Return the (X, Y) coordinate for the center point of the cell that contains the specified text.  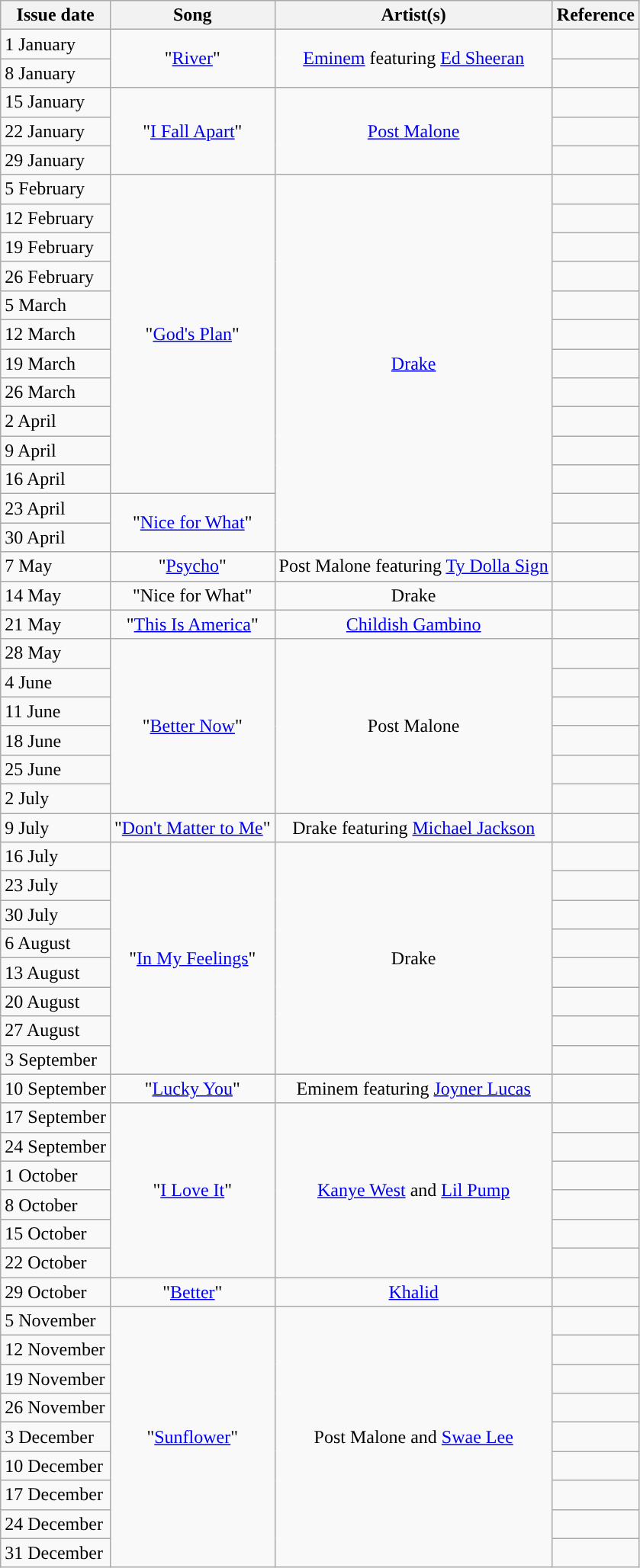
6 August (56, 944)
"Lucky You" (192, 1089)
15 January (56, 102)
"Sunflower" (192, 1438)
7 May (56, 566)
"Better" (192, 1292)
Post Malone featuring Ty Dolla Sign (413, 566)
22 October (56, 1262)
1 January (56, 44)
19 November (56, 1379)
12 February (56, 218)
24 December (56, 1524)
26 February (56, 276)
"I Fall Apart" (192, 131)
"I Love It" (192, 1190)
29 January (56, 160)
31 December (56, 1553)
30 April (56, 537)
8 October (56, 1204)
27 August (56, 1031)
24 September (56, 1146)
Childish Gambino (413, 624)
Eminem featuring Joyner Lucas (413, 1089)
5 February (56, 189)
Eminem featuring Ed Sheeran (413, 59)
Reference (595, 15)
19 March (56, 364)
4 June (56, 682)
Kanye West and Lil Pump (413, 1190)
"In My Feelings" (192, 958)
23 April (56, 508)
"God's Plan" (192, 334)
14 May (56, 595)
26 March (56, 393)
17 December (56, 1495)
21 May (56, 624)
3 December (56, 1437)
"Don't Matter to Me" (192, 827)
2 April (56, 422)
5 March (56, 305)
29 October (56, 1292)
28 May (56, 653)
17 September (56, 1117)
"This Is America" (192, 624)
11 June (56, 711)
16 July (56, 857)
"Psycho" (192, 566)
13 August (56, 973)
3 September (56, 1060)
19 February (56, 247)
12 November (56, 1350)
30 July (56, 915)
8 January (56, 73)
18 June (56, 740)
22 January (56, 131)
2 July (56, 798)
Post Malone and Swae Lee (413, 1438)
Artist(s) (413, 15)
15 October (56, 1233)
12 March (56, 334)
1 October (56, 1175)
9 April (56, 451)
10 September (56, 1089)
Song (192, 15)
"Better Now" (192, 726)
Drake featuring Michael Jackson (413, 827)
20 August (56, 1002)
Khalid (413, 1292)
16 April (56, 479)
23 July (56, 886)
25 June (56, 769)
9 July (56, 827)
26 November (56, 1408)
"River" (192, 59)
5 November (56, 1321)
10 December (56, 1466)
Issue date (56, 15)
